Detect which cell encompasses the target text, then output its (x, y) center coordinate. 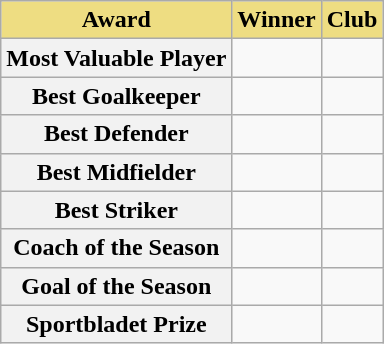
Club (352, 20)
Best Defender (116, 134)
Most Valuable Player (116, 58)
Winner (276, 20)
Coach of the Season (116, 248)
Goal of the Season (116, 286)
Award (116, 20)
Best Midfielder (116, 172)
Best Striker (116, 210)
Sportbladet Prize (116, 324)
Best Goalkeeper (116, 96)
